Return the (X, Y) coordinate for the center point of the cell that contains the specified text.  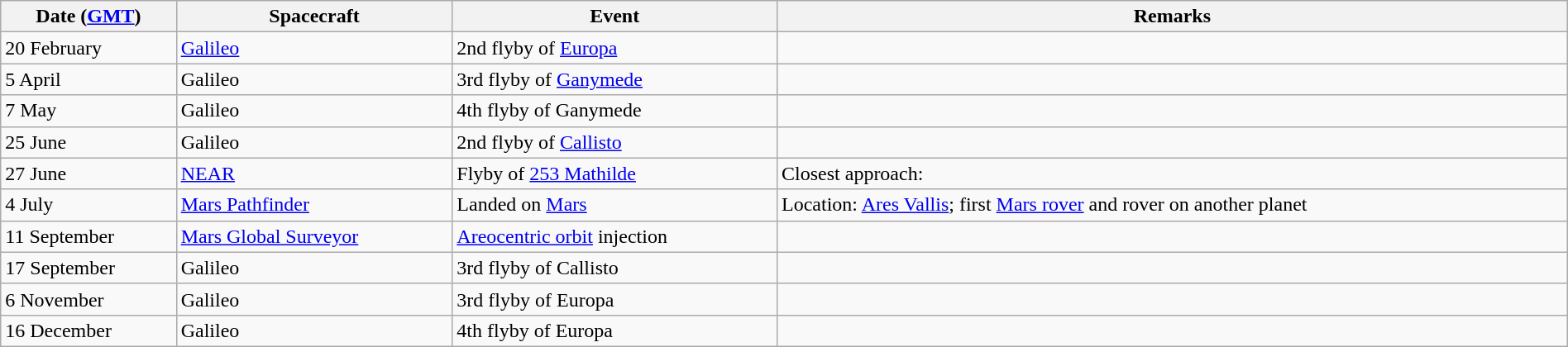
Areocentric orbit injection (615, 236)
6 November (88, 299)
27 June (88, 173)
3rd flyby of Europa (615, 299)
Spacecraft (314, 17)
Location: Ares Vallis; first Mars rover and rover on another planet (1173, 205)
Flyby of 253 Mathilde (615, 173)
Mars Global Surveyor (314, 236)
7 May (88, 111)
NEAR (314, 173)
4th flyby of Ganymede (615, 111)
2nd flyby of Callisto (615, 142)
3rd flyby of Callisto (615, 268)
5 April (88, 79)
Landed on Mars (615, 205)
11 September (88, 236)
Remarks (1173, 17)
16 December (88, 330)
2nd flyby of Europa (615, 48)
20 February (88, 48)
Mars Pathfinder (314, 205)
Event (615, 17)
4 July (88, 205)
3rd flyby of Ganymede (615, 79)
4th flyby of Europa (615, 330)
Date (GMT) (88, 17)
Closest approach: (1173, 173)
17 September (88, 268)
25 June (88, 142)
